Find where the given text appears and provide that cell's center as (x, y) coordinate. 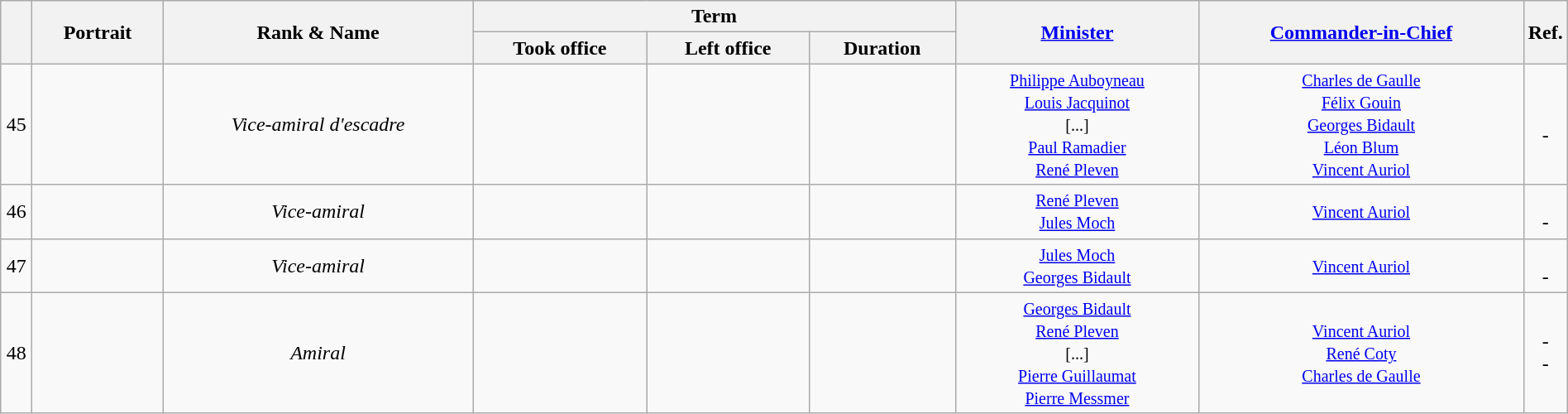
Minister (1077, 32)
Philippe AuboyneauLouis Jacquinot[...]Paul RamadierRené Pleven (1077, 124)
René PlevenJules Moch (1077, 212)
Vice-amiral d'escadre (318, 124)
45 (17, 124)
Georges BidaultRené Pleven[...]Pierre GuillaumatPierre Messmer (1077, 353)
48 (17, 353)
Portrait (98, 32)
Term (715, 17)
Amiral (318, 353)
Commander-in-Chief (1361, 32)
Vincent AuriolRené CotyCharles de Gaulle (1361, 353)
Ref. (1545, 32)
Left office (728, 48)
-- (1545, 353)
Jules MochGeorges Bidault (1077, 265)
47 (17, 265)
Rank & Name (318, 32)
Duration (882, 48)
46 (17, 212)
Charles de GaulleFélix GouinGeorges BidaultLéon BlumVincent Auriol (1361, 124)
Took office (560, 48)
